Search for the cell housing the specified text and yield its (X, Y) center coordinate. 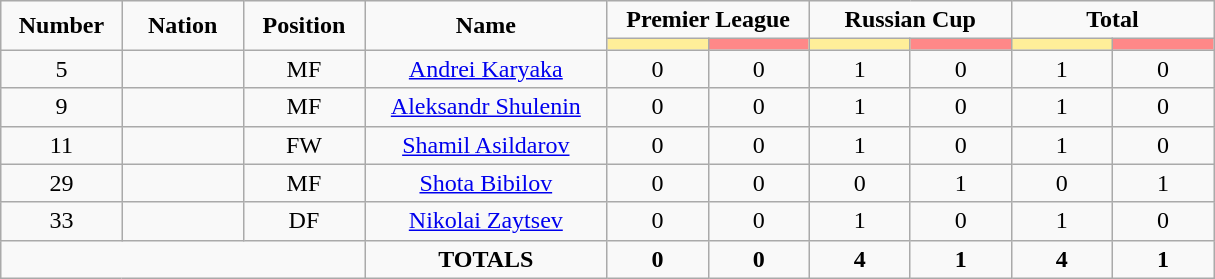
11 (62, 145)
Number (62, 26)
DF (304, 221)
Nikolai Zaytsev (486, 221)
29 (62, 183)
33 (62, 221)
Total (1112, 20)
Shamil Asildarov (486, 145)
9 (62, 107)
Nation (182, 26)
5 (62, 69)
Andrei Karyaka (486, 69)
Premier League (708, 20)
FW (304, 145)
Position (304, 26)
Russian Cup (910, 20)
TOTALS (486, 259)
Name (486, 26)
Shota Bibilov (486, 183)
Aleksandr Shulenin (486, 107)
